Return (x, y) of the center of cell containing provided text 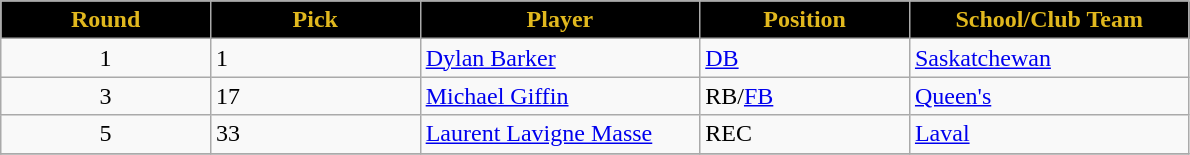
REC (805, 134)
Michael Giffin (560, 96)
5 (106, 134)
Player (560, 20)
Pick (315, 20)
RB/FB (805, 96)
School/Club Team (1049, 20)
3 (106, 96)
33 (315, 134)
DB (805, 58)
Saskatchewan (1049, 58)
Round (106, 20)
Queen's (1049, 96)
17 (315, 96)
Position (805, 20)
Laval (1049, 134)
Laurent Lavigne Masse (560, 134)
Dylan Barker (560, 58)
